Pinpoint the cell where the given text exists, returning its [x, y] midpoint coordinate. 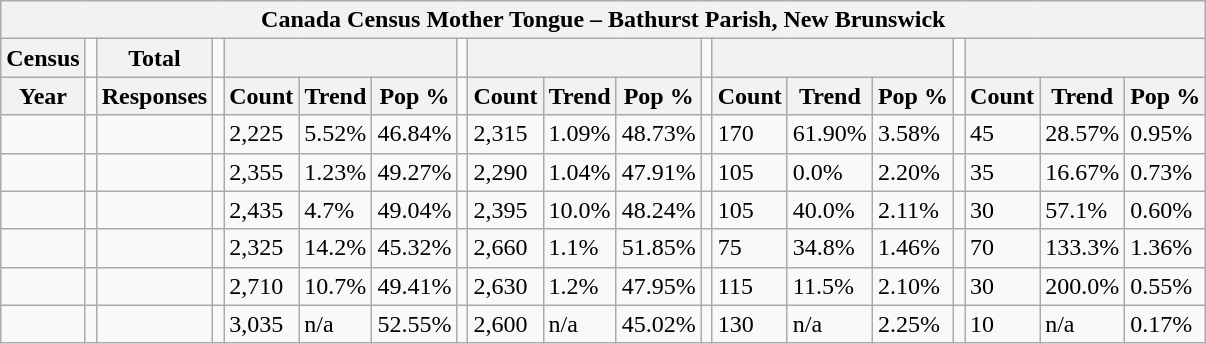
1.2% [580, 286]
11.5% [830, 286]
45.32% [414, 248]
3,035 [262, 324]
45.02% [658, 324]
Year [43, 96]
49.27% [414, 172]
49.04% [414, 210]
0.95% [1166, 134]
0.0% [830, 172]
34.8% [830, 248]
2,435 [262, 210]
2.10% [912, 286]
5.52% [336, 134]
48.73% [658, 134]
2,355 [262, 172]
46.84% [414, 134]
2,325 [262, 248]
2,630 [506, 286]
3.58% [912, 134]
51.85% [658, 248]
4.7% [336, 210]
70 [1002, 248]
1.36% [1166, 248]
2.11% [912, 210]
1.09% [580, 134]
Responses [154, 96]
130 [750, 324]
45 [1002, 134]
47.95% [658, 286]
49.41% [414, 286]
2,710 [262, 286]
14.2% [336, 248]
1.46% [912, 248]
10.7% [336, 286]
133.3% [1082, 248]
1.23% [336, 172]
1.04% [580, 172]
0.60% [1166, 210]
40.0% [830, 210]
47.91% [658, 172]
2,660 [506, 248]
48.24% [658, 210]
1.1% [580, 248]
10.0% [580, 210]
2,600 [506, 324]
35 [1002, 172]
Total [154, 58]
2.25% [912, 324]
10 [1002, 324]
28.57% [1082, 134]
0.17% [1166, 324]
2,395 [506, 210]
170 [750, 134]
75 [750, 248]
57.1% [1082, 210]
2,290 [506, 172]
2,225 [262, 134]
200.0% [1082, 286]
Canada Census Mother Tongue – Bathurst Parish, New Brunswick [604, 20]
0.55% [1166, 286]
2,315 [506, 134]
61.90% [830, 134]
16.67% [1082, 172]
0.73% [1166, 172]
2.20% [912, 172]
52.55% [414, 324]
Census [43, 58]
115 [750, 286]
